Determine the (X, Y) coordinate at the center of the cell enclosing the given text.  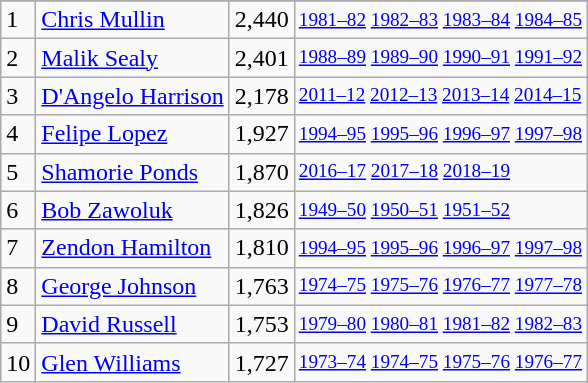
Bob Zawoluk (132, 210)
2,401 (262, 58)
1,763 (262, 286)
Chris Mullin (132, 20)
2011–12 2012–13 2013–14 2014–15 (440, 96)
3 (18, 96)
George Johnson (132, 286)
1979–80 1980–81 1981–82 1982–83 (440, 324)
5 (18, 172)
1981–82 1982–83 1983–84 1984–85 (440, 20)
Malik Sealy (132, 58)
Felipe Lopez (132, 134)
2,178 (262, 96)
2016–17 2017–18 2018–19 (440, 172)
D'Angelo Harrison (132, 96)
1988–89 1989–90 1990–91 1991–92 (440, 58)
8 (18, 286)
1,870 (262, 172)
9 (18, 324)
1,927 (262, 134)
2 (18, 58)
4 (18, 134)
1,826 (262, 210)
1949–50 1950–51 1951–52 (440, 210)
1973–74 1974–75 1975–76 1976–77 (440, 362)
1974–75 1975–76 1976–77 1977–78 (440, 286)
10 (18, 362)
Zendon Hamilton (132, 248)
7 (18, 248)
1,727 (262, 362)
6 (18, 210)
1 (18, 20)
Shamorie Ponds (132, 172)
1,810 (262, 248)
Glen Williams (132, 362)
2,440 (262, 20)
1,753 (262, 324)
David Russell (132, 324)
